Output the (X, Y) coordinate of the center of the cell containing the given text.  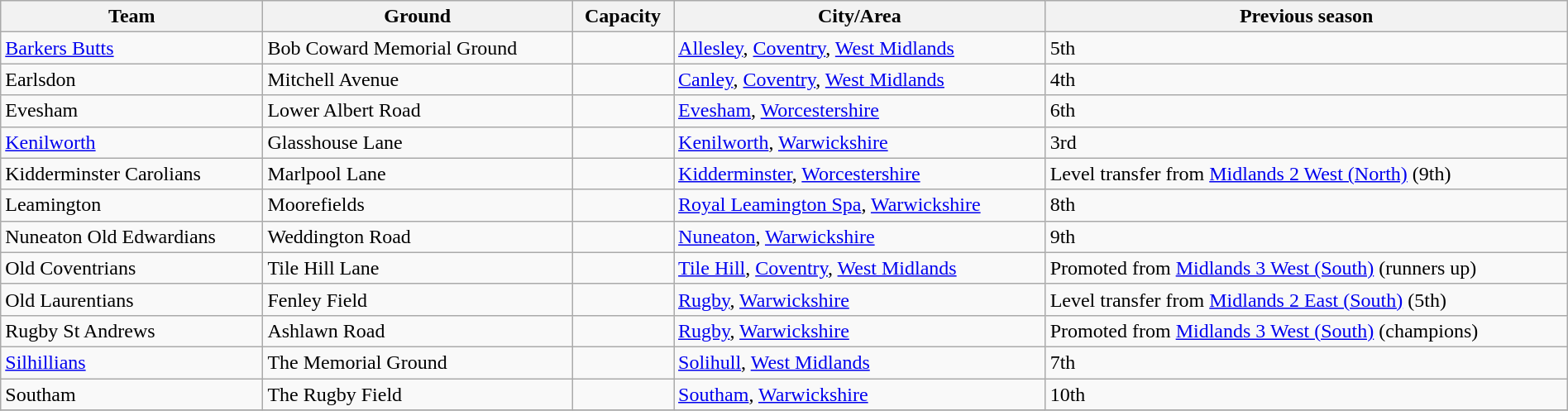
Rugby St Andrews (132, 331)
Team (132, 17)
Ashlawn Road (418, 331)
7th (1307, 362)
Level transfer from Midlands 2 West (North) (9th) (1307, 174)
4th (1307, 79)
Lower Albert Road (418, 111)
Bob Coward Memorial Ground (418, 48)
Marlpool Lane (418, 174)
Southam (132, 394)
Old Coventrians (132, 268)
Mitchell Avenue (418, 79)
Moorefields (418, 205)
3rd (1307, 142)
10th (1307, 394)
Leamington (132, 205)
City/Area (860, 17)
9th (1307, 237)
Evesham, Worcestershire (860, 111)
5th (1307, 48)
Old Laurentians (132, 299)
Level transfer from Midlands 2 East (South) (5th) (1307, 299)
Southam, Warwickshire (860, 394)
The Rugby Field (418, 394)
The Memorial Ground (418, 362)
Tile Hill Lane (418, 268)
Solihull, West Midlands (860, 362)
Kidderminster, Worcestershire (860, 174)
Nuneaton, Warwickshire (860, 237)
Fenley Field (418, 299)
Kidderminster Carolians (132, 174)
Kenilworth (132, 142)
Tile Hill, Coventry, West Midlands (860, 268)
Ground (418, 17)
Kenilworth, Warwickshire (860, 142)
8th (1307, 205)
Earlsdon (132, 79)
Previous season (1307, 17)
Canley, Coventry, West Midlands (860, 79)
Allesley, Coventry, West Midlands (860, 48)
Barkers Butts (132, 48)
Silhillians (132, 362)
Evesham (132, 111)
Nuneaton Old Edwardians (132, 237)
Capacity (624, 17)
6th (1307, 111)
Royal Leamington Spa, Warwickshire (860, 205)
Promoted from Midlands 3 West (South) (runners up) (1307, 268)
Promoted from Midlands 3 West (South) (champions) (1307, 331)
Weddington Road (418, 237)
Glasshouse Lane (418, 142)
